Capture the cell that displays the provided text and extract its (x, y) central coordinate. 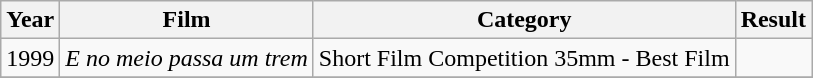
Category (524, 20)
Year (30, 20)
E no meio passa um trem (187, 58)
Result (773, 20)
1999 (30, 58)
Short Film Competition 35mm - Best Film (524, 58)
Film (187, 20)
